Locate the cell with the specified text and output its (x, y) center coordinate. 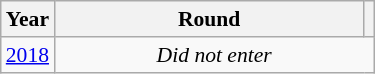
2018 (28, 55)
Did not enter (214, 55)
Year (28, 19)
Round (209, 19)
